Determine the (x, y) coordinate at the center of the cell enclosing the given text.  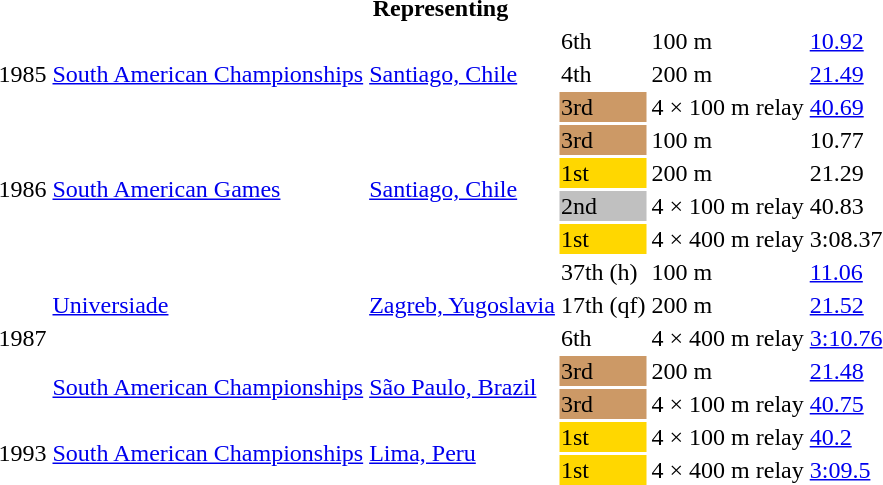
17th (qf) (603, 305)
South American Games (208, 190)
São Paulo, Brazil (462, 388)
Universiade (208, 305)
Zagreb, Yugoslavia (462, 305)
Lima, Peru (462, 454)
37th (h) (603, 272)
4th (603, 74)
2nd (603, 206)
